Detect which cell encompasses the target text, then output its (X, Y) center coordinate. 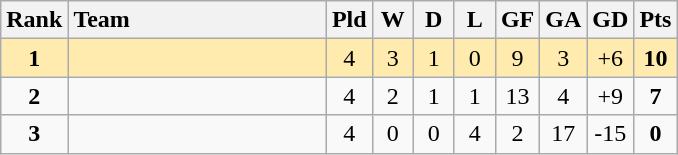
Rank (34, 20)
10 (656, 58)
W (392, 20)
Pld (349, 20)
D (434, 20)
+6 (610, 58)
17 (564, 134)
Team (198, 20)
L (474, 20)
-15 (610, 134)
Pts (656, 20)
GF (517, 20)
13 (517, 96)
7 (656, 96)
GA (564, 20)
+9 (610, 96)
9 (517, 58)
GD (610, 20)
